For the text-containing cell, return its midpoint in (X, Y) coordinate format. 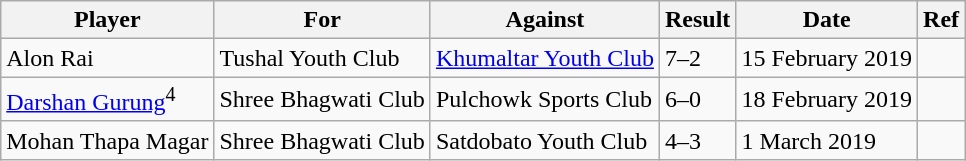
18 February 2019 (827, 100)
Darshan Gurung4 (108, 100)
6–0 (697, 100)
Alon Rai (108, 58)
Player (108, 20)
Khumaltar Youth Club (544, 58)
Ref (942, 20)
4–3 (697, 140)
15 February 2019 (827, 58)
Against (544, 20)
Date (827, 20)
Result (697, 20)
Mohan Thapa Magar (108, 140)
For (322, 20)
Satdobato Youth Club (544, 140)
7–2 (697, 58)
Tushal Youth Club (322, 58)
Pulchowk Sports Club (544, 100)
1 March 2019 (827, 140)
